Scan for the cell matching the given text and deliver its (x, y) coordinate at center. 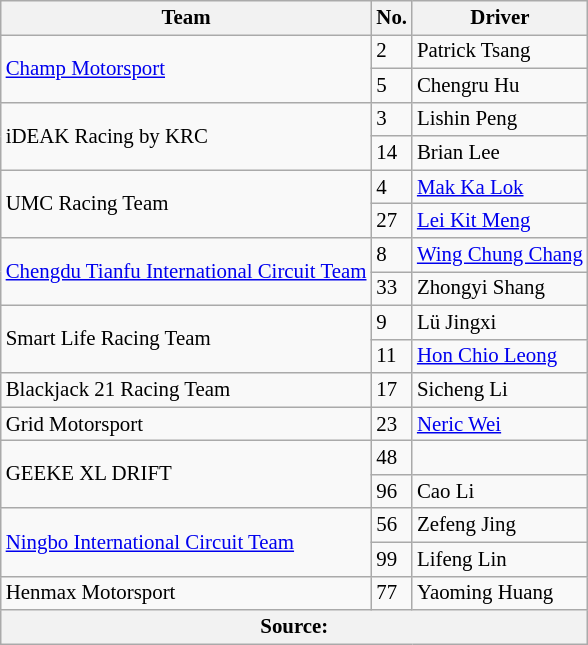
Brian Lee (500, 153)
Sicheng Li (500, 390)
Neric Wei (500, 424)
Blackjack 21 Racing Team (186, 390)
4 (392, 187)
iDEAK Racing by KRC (186, 136)
56 (392, 525)
Lü Jingxi (500, 322)
77 (392, 593)
Lishin Peng (500, 119)
UMC Racing Team (186, 204)
Ningbo International Circuit Team (186, 542)
9 (392, 322)
17 (392, 390)
Team (186, 18)
27 (392, 221)
GEEKE XL DRIFT (186, 475)
Driver (500, 18)
Wing Chung Chang (500, 255)
Patrick Tsang (500, 51)
Chengdu Tianfu International Circuit Team (186, 272)
Zefeng Jing (500, 525)
Champ Motorsport (186, 68)
Hon Chio Leong (500, 356)
99 (392, 559)
48 (392, 458)
33 (392, 288)
8 (392, 255)
23 (392, 424)
Source: (294, 627)
No. (392, 18)
Lifeng Lin (500, 559)
Lei Kit Meng (500, 221)
3 (392, 119)
Grid Motorsport (186, 424)
Smart Life Racing Team (186, 339)
Henmax Motorsport (186, 593)
96 (392, 491)
2 (392, 51)
Yaoming Huang (500, 593)
Cao Li (500, 491)
Chengru Hu (500, 85)
11 (392, 356)
14 (392, 153)
Zhongyi Shang (500, 288)
5 (392, 85)
Mak Ka Lok (500, 187)
